Provide the (x, y) coordinate of the cell's center where the given text is located.  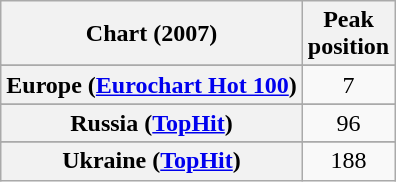
96 (348, 123)
Chart (2007) (152, 34)
Peakposition (348, 34)
Russia (TopHit) (152, 123)
7 (348, 85)
188 (348, 161)
Ukraine (TopHit) (152, 161)
Europe (Eurochart Hot 100) (152, 85)
